Output the [X, Y] coordinate of the center of the cell containing the given text.  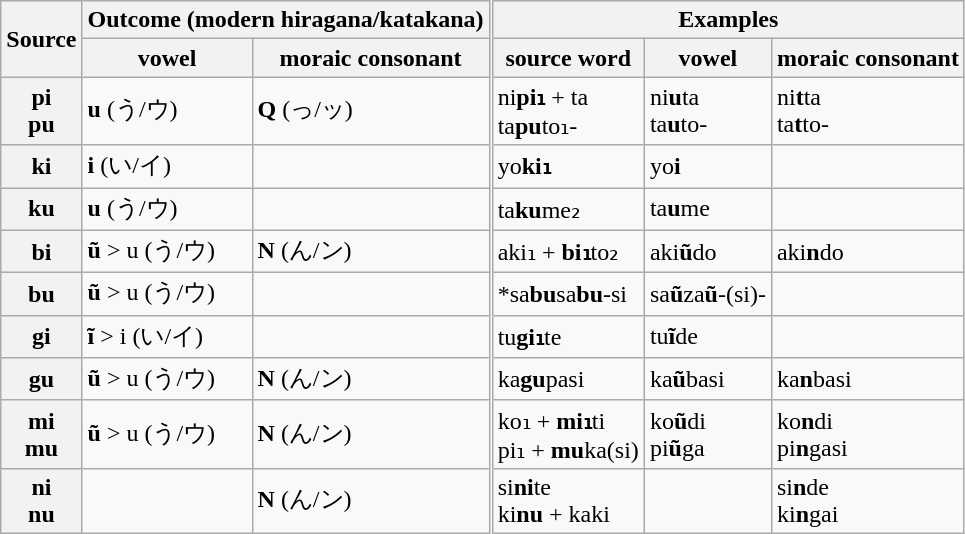
i (い/イ) [167, 166]
pipu [42, 111]
Outcome (modern hiragana/katakana) [286, 20]
gu [42, 380]
nipi₁ + tataputo₁- [568, 111]
koũdipiũga [708, 434]
saũzaũ-(si)- [708, 294]
bu [42, 294]
tuĩde [708, 336]
tugi₁te [568, 336]
yoi [708, 166]
Source [42, 39]
akindo [868, 252]
nittatatto- [868, 111]
ninu [42, 500]
yoki₁ [568, 166]
aki₁ + bi₁to₂ [568, 252]
sindekingai [868, 500]
kanbasi [868, 380]
ĩ > i (い/イ) [167, 336]
kaũbasi [708, 380]
taume [708, 210]
mimu [42, 434]
akiũdo [708, 252]
*sabusabu-si [568, 294]
gi [42, 336]
bi [42, 252]
niutatauto- [708, 111]
source word [568, 58]
ku [42, 210]
Q (っ/ッ) [372, 111]
ki [42, 166]
ko₁ + mi₁tipi₁ + muka(si) [568, 434]
takume₂ [568, 210]
Examples [728, 20]
sinitekinu + kaki [568, 500]
kagupasi [568, 380]
kondipingasi [868, 434]
